Pinpoint the cell where the given text exists, returning its [x, y] midpoint coordinate. 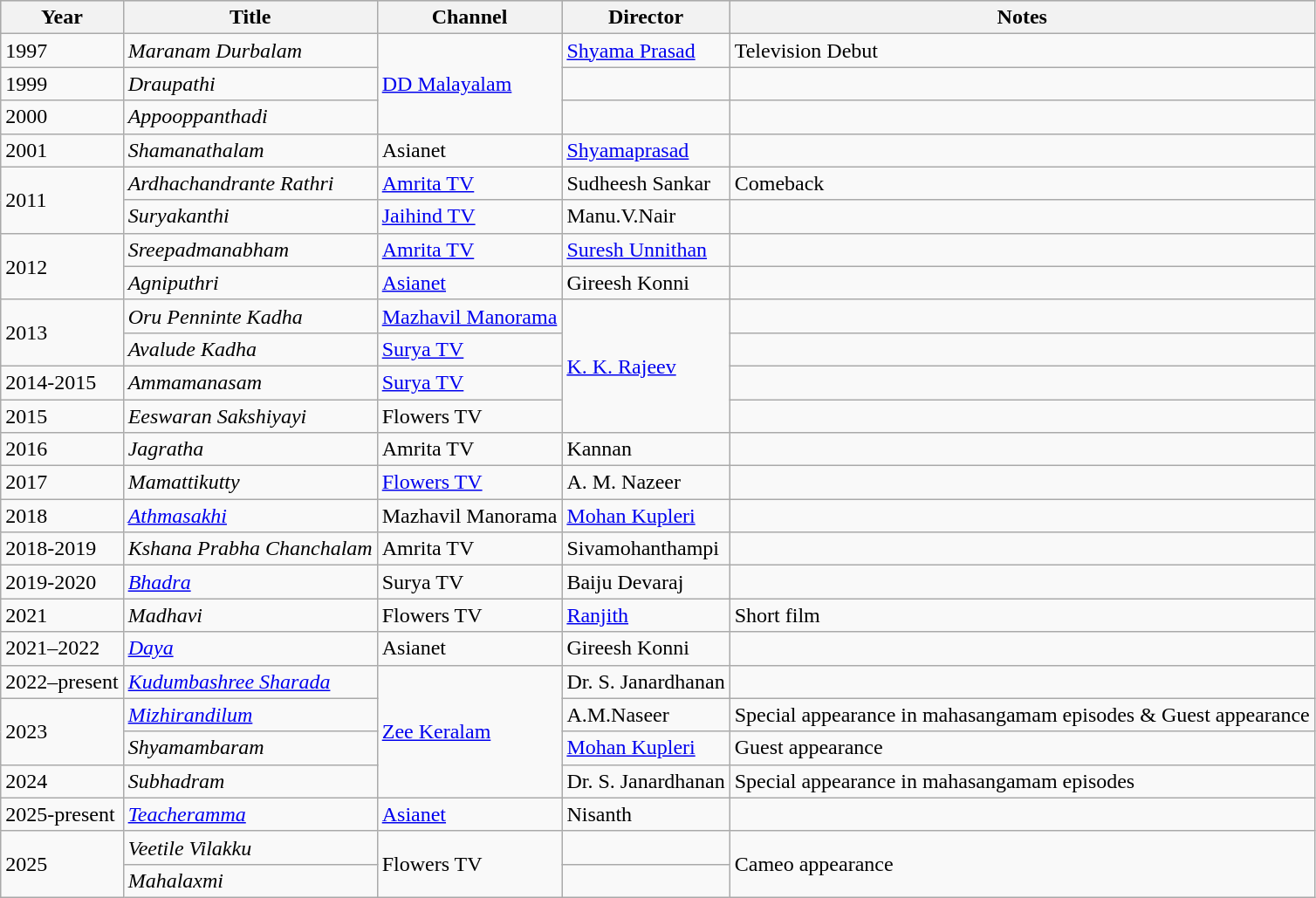
Shamanathalam [250, 150]
Madhavi [250, 615]
Teacheramma [250, 814]
Suresh Unnithan [646, 250]
1997 [62, 51]
Agniputhri [250, 283]
A. M. Nazeer [646, 483]
Notes [1022, 17]
Shyamaprasad [646, 150]
Kshana Prabha Chanchalam [250, 549]
1999 [62, 84]
2012 [62, 266]
A.M.Naseer [646, 715]
Special appearance in mahasangamam episodes & Guest appearance [1022, 715]
2019-2020 [62, 582]
Mamattikutty [250, 483]
Avalude Kadha [250, 349]
2011 [62, 200]
2022–present [62, 682]
Mahalaxmi [250, 881]
Year [62, 17]
Baiju Devaraj [646, 582]
Comeback [1022, 183]
2025 [62, 864]
K. K. Rajeev [646, 366]
Cameo appearance [1022, 864]
2024 [62, 781]
2015 [62, 416]
2014-2015 [62, 382]
Guest appearance [1022, 748]
Manu.V.Nair [646, 216]
Short film [1022, 615]
Jagratha [250, 449]
Sreepadmanabham [250, 250]
2018-2019 [62, 549]
DD Malayalam [470, 84]
Veetile Vilakku [250, 847]
Nisanth [646, 814]
Sivamohanthampi [646, 549]
Oru Penninte Kadha [250, 316]
Zee Keralam [470, 731]
Title [250, 17]
Bhadra [250, 582]
Ranjith [646, 615]
Kannan [646, 449]
Special appearance in mahasangamam episodes [1022, 781]
Director [646, 17]
2025-present [62, 814]
Appooppanthadi [250, 117]
Kudumbashree Sharada [250, 682]
2018 [62, 516]
Suryakanthi [250, 216]
2021–2022 [62, 648]
2017 [62, 483]
Television Debut [1022, 51]
Shyama Prasad [646, 51]
Subhadram [250, 781]
Channel [470, 17]
Sudheesh Sankar [646, 183]
Maranam Durbalam [250, 51]
Ardhachandrante Rathri [250, 183]
2023 [62, 731]
Mizhirandilum [250, 715]
Eeswaran Sakshiyayi [250, 416]
Athmasakhi [250, 516]
Draupathi [250, 84]
2016 [62, 449]
Jaihind TV [470, 216]
Daya [250, 648]
2013 [62, 332]
2021 [62, 615]
2000 [62, 117]
Shyamambaram [250, 748]
Ammamanasam [250, 382]
2001 [62, 150]
